Scan for the cell matching the given text and deliver its [x, y] coordinate at center. 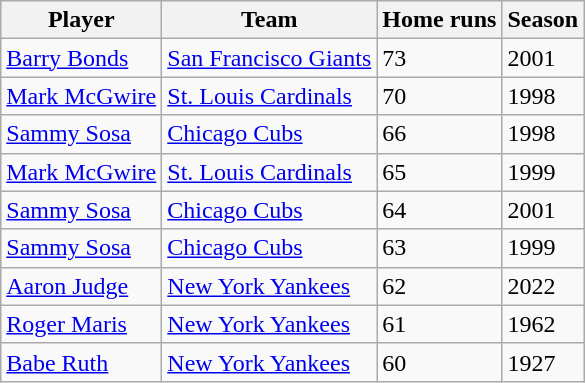
73 [440, 58]
Roger Maris [82, 324]
Season [543, 20]
Aaron Judge [82, 286]
San Francisco Giants [270, 58]
70 [440, 96]
Home runs [440, 20]
64 [440, 210]
63 [440, 248]
Team [270, 20]
Player [82, 20]
61 [440, 324]
60 [440, 362]
1962 [543, 324]
66 [440, 134]
2022 [543, 286]
65 [440, 172]
Babe Ruth [82, 362]
Barry Bonds [82, 58]
62 [440, 286]
1927 [543, 362]
